For the text-containing cell, return its midpoint in [X, Y] coordinate format. 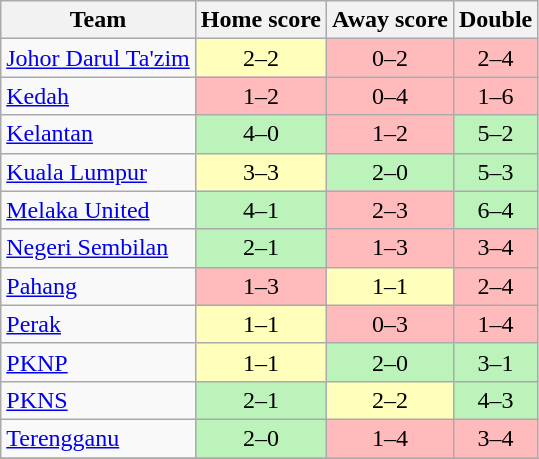
Perak [98, 324]
Melaka United [98, 210]
Johor Darul Ta'zim [98, 58]
Home score [260, 20]
Away score [390, 20]
Double [495, 20]
Kedah [98, 96]
1–6 [495, 96]
Terengganu [98, 438]
0–3 [390, 324]
Kelantan [98, 134]
Kuala Lumpur [98, 172]
4–3 [495, 400]
3–1 [495, 362]
Negeri Sembilan [98, 248]
Team [98, 20]
4–0 [260, 134]
4–1 [260, 210]
PKNP [98, 362]
PKNS [98, 400]
2–3 [390, 210]
5–3 [495, 172]
Pahang [98, 286]
6–4 [495, 210]
5–2 [495, 134]
3–3 [260, 172]
0–4 [390, 96]
0–2 [390, 58]
